Pinpoint the cell where the given text exists, returning its [x, y] midpoint coordinate. 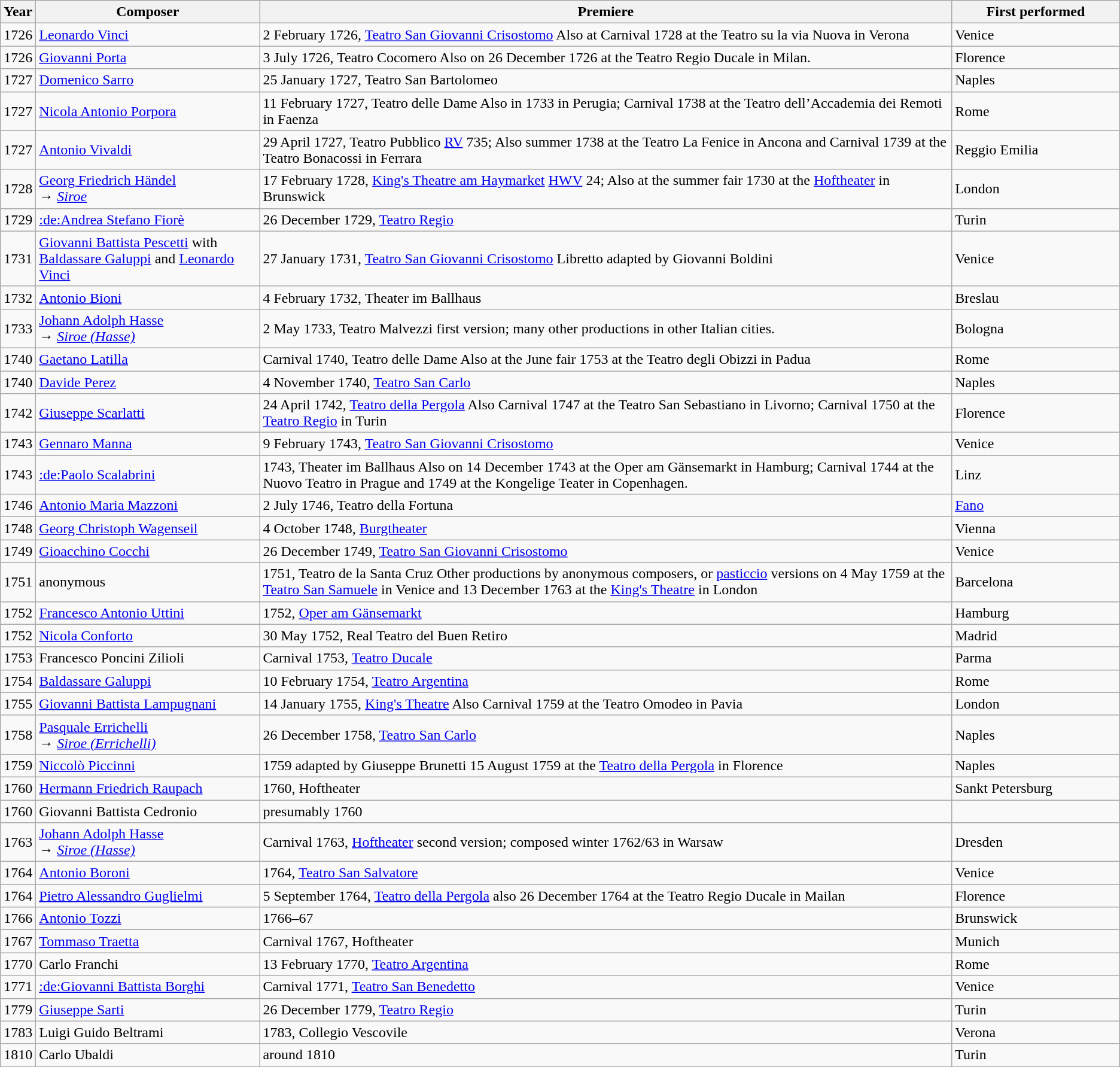
3 July 1726, Teatro Cocomero Also on 26 December 1726 at the Teatro Regio Ducale in Milan. [605, 57]
Francesco Antonio Uttini [148, 613]
Nicola Antonio Porpora [148, 111]
Leonardo Vinci [148, 35]
Brunswick [1036, 919]
26 December 1729, Teatro Regio [605, 220]
Linz [1036, 475]
1753 [18, 658]
1783 [18, 1032]
Gennaro Manna [148, 444]
1766–67 [605, 919]
9 February 1743, Teatro San Giovanni Crisostomo [605, 444]
presumably 1760 [605, 811]
Davide Perez [148, 382]
Vienna [1036, 528]
Carnival 1763, Hoftheater second version; composed winter 1762/63 in Warsaw [605, 843]
Pietro Alessandro Guglielmi [148, 896]
Antonio Maria Mazzoni [148, 506]
Niccolò Piccinni [148, 765]
anonymous [148, 582]
Giovanni Battista Lampugnani [148, 704]
Georg Christoph Wagenseil [148, 528]
1731 [18, 259]
Domenico Sarro [148, 80]
Breslau [1036, 297]
Madrid [1036, 636]
14 January 1755, King's Theatre Also Carnival 1759 at the Teatro Omodeo in Pavia [605, 704]
1746 [18, 506]
Luigi Guido Beltrami [148, 1032]
Giovanni Battista Pescetti with Baldassare Galuppi and Leonardo Vinci [148, 259]
1728 [18, 189]
Nicola Conforto [148, 636]
25 January 1727, Teatro San Bartolomeo [605, 80]
11 February 1727, Teatro delle Dame Also in 1733 in Perugia; Carnival 1738 at the Teatro dell’Accademia dei Remoti in Faenza [605, 111]
Antonio Vivaldi [148, 150]
1729 [18, 220]
1770 [18, 964]
Georg Friedrich Händel → Siroe [148, 189]
Hermann Friedrich Raupach [148, 788]
Carnival 1767, Hoftheater [605, 941]
4 November 1740, Teatro San Carlo [605, 382]
1771 [18, 987]
2 February 1726, Teatro San Giovanni Crisostomo Also at Carnival 1728 at the Teatro su la via Nuova in Verona [605, 35]
1748 [18, 528]
Giuseppe Sarti [148, 1010]
5 September 1764, Teatro della Pergola also 26 December 1764 at the Teatro Regio Ducale in Mailan [605, 896]
1760, Hoftheater [605, 788]
24 April 1742, Teatro della Pergola Also Carnival 1747 at the Teatro San Sebastiano in Livorno; Carnival 1750 at the Teatro Regio in Turin [605, 413]
Composer [148, 12]
1752, Oper am Gänsemarkt [605, 613]
13 February 1770, Teatro Argentina [605, 964]
1810 [18, 1055]
Tommaso Traetta [148, 941]
26 December 1779, Teatro Regio [605, 1010]
1759 adapted by Giuseppe Brunetti 15 August 1759 at the Teatro della Pergola in Florence [605, 765]
Sankt Petersburg [1036, 788]
1767 [18, 941]
Carnival 1740, Teatro delle Dame Also at the June fair 1753 at the Teatro degli Obizzi in Padua [605, 359]
around 1810 [605, 1055]
27 January 1731, Teatro San Giovanni Crisostomo Libretto adapted by Giovanni Boldini [605, 259]
4 October 1748, Burgtheater [605, 528]
1783, Collegio Vescovile [605, 1032]
:de:Giovanni Battista Borghi [148, 987]
:de:Andrea Stefano Fiorè [148, 220]
1755 [18, 704]
Antonio Bioni [148, 297]
1764, Teatro San Salvatore [605, 873]
Hamburg [1036, 613]
Year [18, 12]
Antonio Tozzi [148, 919]
29 April 1727, Teatro Pubblico RV 735; Also summer 1738 at the Teatro La Fenice in Ancona and Carnival 1739 at the Teatro Bonacossi in Ferrara [605, 150]
2 May 1733, Teatro Malvezzi first version; many other productions in other Italian cities. [605, 328]
First performed [1036, 12]
Giuseppe Scarlatti [148, 413]
Barcelona [1036, 582]
Munich [1036, 941]
1758 [18, 735]
1732 [18, 297]
Carnival 1771, Teatro San Benedetto [605, 987]
26 December 1758, Teatro San Carlo [605, 735]
Baldassare Galuppi [148, 681]
1766 [18, 919]
4 February 1732, Theater im Ballhaus [605, 297]
1759 [18, 765]
17 February 1728, King's Theatre am Haymarket HWV 24; Also at the summer fair 1730 at the Hoftheater in Brunswick [605, 189]
Carnival 1753, Teatro Ducale [605, 658]
1751 [18, 582]
Dresden [1036, 843]
2 July 1746, Teatro della Fortuna [605, 506]
Pasquale Errichelli → Siroe (Errichelli) [148, 735]
Giovanni Battista Cedronio [148, 811]
Carlo Franchi [148, 964]
Carlo Ubaldi [148, 1055]
Reggio Emilia [1036, 150]
1754 [18, 681]
10 February 1754, Teatro Argentina [605, 681]
1742 [18, 413]
1763 [18, 843]
Bologna [1036, 328]
1733 [18, 328]
30 May 1752, Real Teatro del Buen Retiro [605, 636]
1779 [18, 1010]
26 December 1749, Teatro San Giovanni Crisostomo [605, 551]
Francesco Poncini Zilioli [148, 658]
Antonio Boroni [148, 873]
Fano [1036, 506]
Verona [1036, 1032]
Premiere [605, 12]
Gioacchino Cocchi [148, 551]
:de:Paolo Scalabrini [148, 475]
Parma [1036, 658]
1749 [18, 551]
Giovanni Porta [148, 57]
Gaetano Latilla [148, 359]
